Capture the cell that displays the provided text and extract its [x, y] central coordinate. 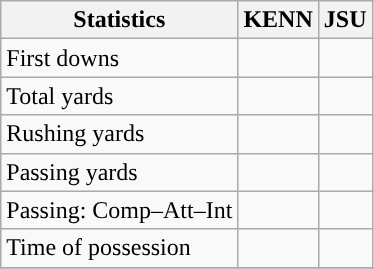
Time of possession [120, 248]
First downs [120, 58]
Passing: Comp–Att–Int [120, 210]
Total yards [120, 96]
KENN [278, 20]
JSU [345, 20]
Statistics [120, 20]
Passing yards [120, 172]
Rushing yards [120, 134]
